Provide the [x, y] coordinate of the cell's center where the given text is located.  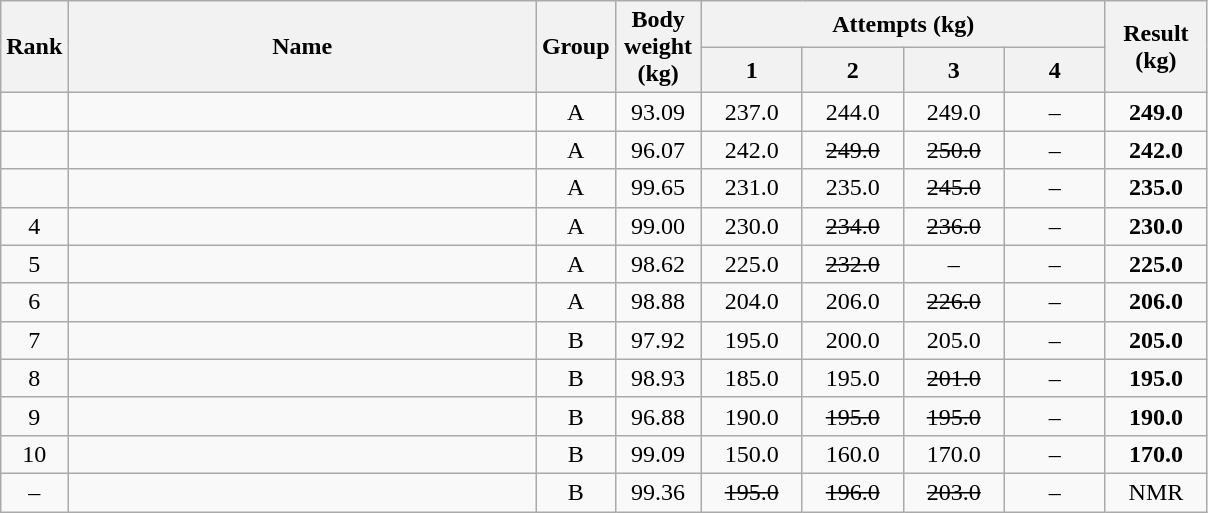
150.0 [752, 454]
99.09 [658, 454]
204.0 [752, 302]
7 [34, 340]
236.0 [954, 226]
Rank [34, 47]
99.36 [658, 492]
232.0 [852, 264]
203.0 [954, 492]
96.07 [658, 150]
Body weight (kg) [658, 47]
250.0 [954, 150]
245.0 [954, 188]
8 [34, 378]
237.0 [752, 112]
99.65 [658, 188]
99.00 [658, 226]
Attempts (kg) [903, 24]
3 [954, 70]
Name [302, 47]
98.93 [658, 378]
196.0 [852, 492]
234.0 [852, 226]
Result (kg) [1156, 47]
200.0 [852, 340]
1 [752, 70]
10 [34, 454]
160.0 [852, 454]
6 [34, 302]
231.0 [752, 188]
185.0 [752, 378]
NMR [1156, 492]
97.92 [658, 340]
226.0 [954, 302]
96.88 [658, 416]
201.0 [954, 378]
Group [576, 47]
98.88 [658, 302]
9 [34, 416]
98.62 [658, 264]
93.09 [658, 112]
2 [852, 70]
244.0 [852, 112]
5 [34, 264]
